Return [x, y] of the center of cell containing provided text 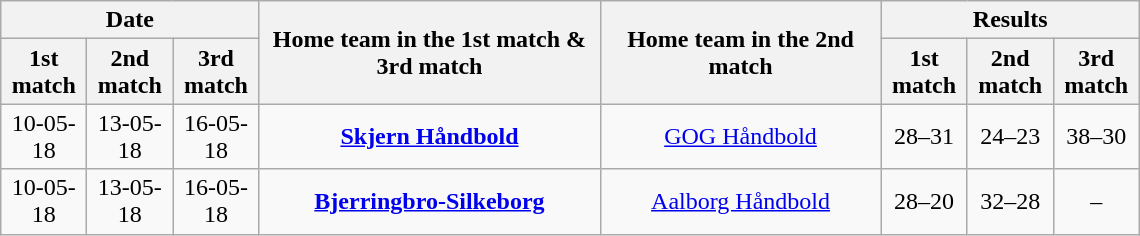
– [1096, 202]
Home team in the 2nd match [740, 52]
38–30 [1096, 136]
Bjerringbro-Silkeborg [430, 202]
32–28 [1010, 202]
24–23 [1010, 136]
28–31 [924, 136]
GOG Håndbold [740, 136]
28–20 [924, 202]
Skjern Håndbold [430, 136]
Home team in the 1st match & 3rd match [430, 52]
Results [1010, 20]
Aalborg Håndbold [740, 202]
Date [130, 20]
